Detect which cell encompasses the target text, then output its [x, y] center coordinate. 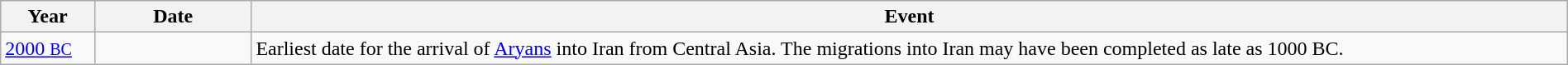
2000 BC [48, 48]
Earliest date for the arrival of Aryans into Iran from Central Asia. The migrations into Iran may have been completed as late as 1000 BC. [910, 48]
Event [910, 17]
Date [172, 17]
Year [48, 17]
